Scan for the cell matching the given text and deliver its (X, Y) coordinate at center. 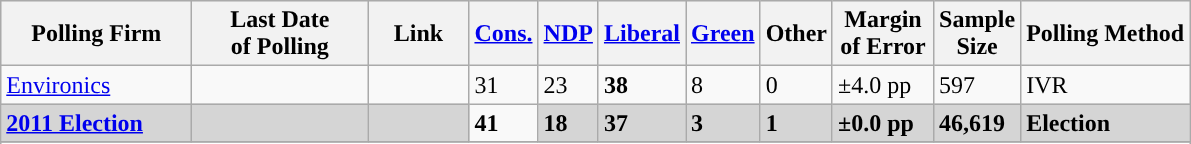
Liberal (642, 34)
41 (504, 123)
Cons. (504, 34)
Polling Method (1106, 34)
IVR (1106, 85)
3 (724, 123)
8 (724, 85)
46,619 (978, 123)
23 (568, 85)
37 (642, 123)
597 (978, 85)
Election (1106, 123)
0 (796, 85)
18 (568, 123)
Green (724, 34)
Last Dateof Polling (280, 34)
±0.0 pp (882, 123)
Polling Firm (96, 34)
Environics (96, 85)
Link (418, 34)
31 (504, 85)
2011 Election (96, 123)
SampleSize (978, 34)
1 (796, 123)
NDP (568, 34)
Marginof Error (882, 34)
Other (796, 34)
±4.0 pp (882, 85)
38 (642, 85)
